Scan for the cell matching the given text and deliver its [x, y] coordinate at center. 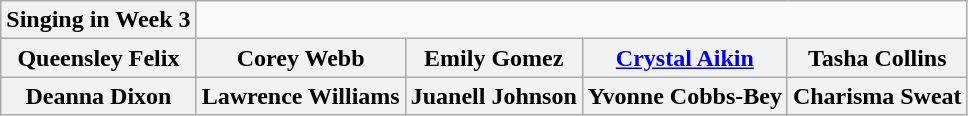
Deanna Dixon [98, 96]
Emily Gomez [494, 58]
Lawrence Williams [300, 96]
Tasha Collins [877, 58]
Juanell Johnson [494, 96]
Charisma Sweat [877, 96]
Queensley Felix [98, 58]
Yvonne Cobbs-Bey [684, 96]
Corey Webb [300, 58]
Singing in Week 3 [98, 20]
Crystal Aikin [684, 58]
